Determine the (X, Y) coordinate at the center of the cell enclosing the given text.  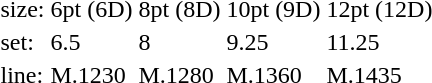
8 (180, 42)
9.25 (274, 42)
6.5 (92, 42)
